Determine the (X, Y) coordinate at the center of the cell enclosing the given text.  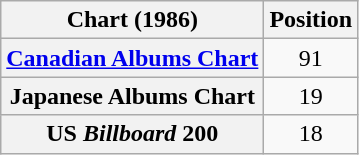
Japanese Albums Chart (132, 96)
US Billboard 200 (132, 134)
Position (311, 20)
91 (311, 58)
Chart (1986) (132, 20)
Canadian Albums Chart (132, 58)
18 (311, 134)
19 (311, 96)
